Locate the cell with the specified text and output its (X, Y) center coordinate. 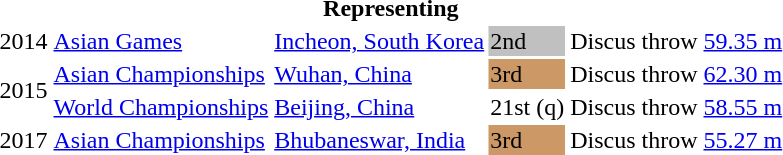
Asian Games (161, 41)
World Championships (161, 107)
2nd (528, 41)
Bhubaneswar, India (380, 140)
Wuhan, China (380, 74)
Incheon, South Korea (380, 41)
Beijing, China (380, 107)
21st (q) (528, 107)
